Output the [X, Y] coordinate of the center of the cell containing the given text.  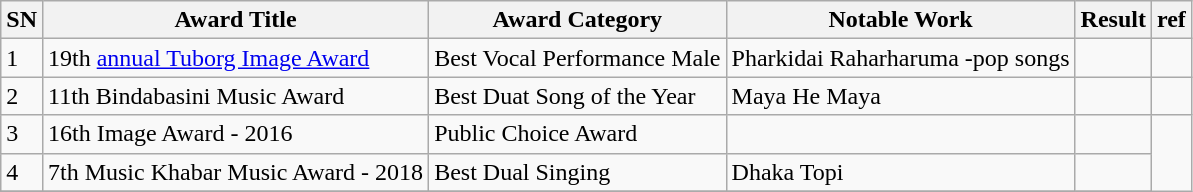
4 [22, 172]
16th Image Award - 2016 [235, 134]
Dhaka Topi [900, 172]
Best Duat Song of the Year [578, 96]
Maya He Maya [900, 96]
Result [1113, 20]
ref [1171, 20]
Best Dual Singing [578, 172]
Notable Work [900, 20]
SN [22, 20]
7th Music Khabar Music Award - 2018 [235, 172]
Pharkidai Raharharuma -pop songs [900, 58]
2 [22, 96]
Award Title [235, 20]
Public Choice Award [578, 134]
11th Bindabasini Music Award [235, 96]
3 [22, 134]
Best Vocal Performance Male [578, 58]
Award Category [578, 20]
1 [22, 58]
19th annual Tuborg Image Award [235, 58]
